Return the [x, y] coordinate for the center point of the cell that contains the specified text.  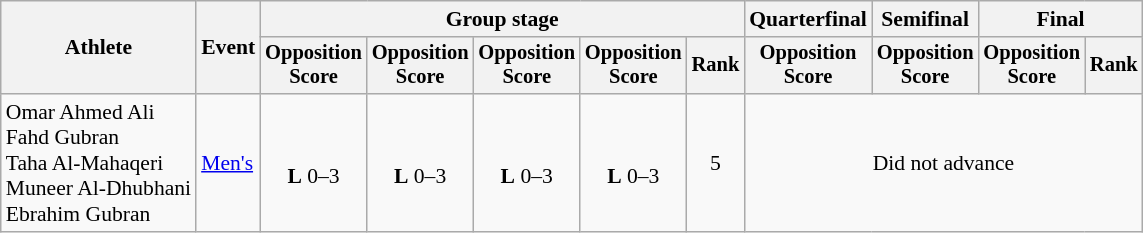
Did not advance [943, 163]
5 [716, 163]
Quarterfinal [808, 19]
Semifinal [926, 19]
Group stage [502, 19]
Final [1060, 19]
Omar Ahmed AliFahd GubranTaha Al-MahaqeriMuneer Al-DhubhaniEbrahim Gubran [98, 163]
Athlete [98, 48]
Men's [228, 163]
Event [228, 48]
